Pinpoint the cell where the given text exists, returning its [x, y] midpoint coordinate. 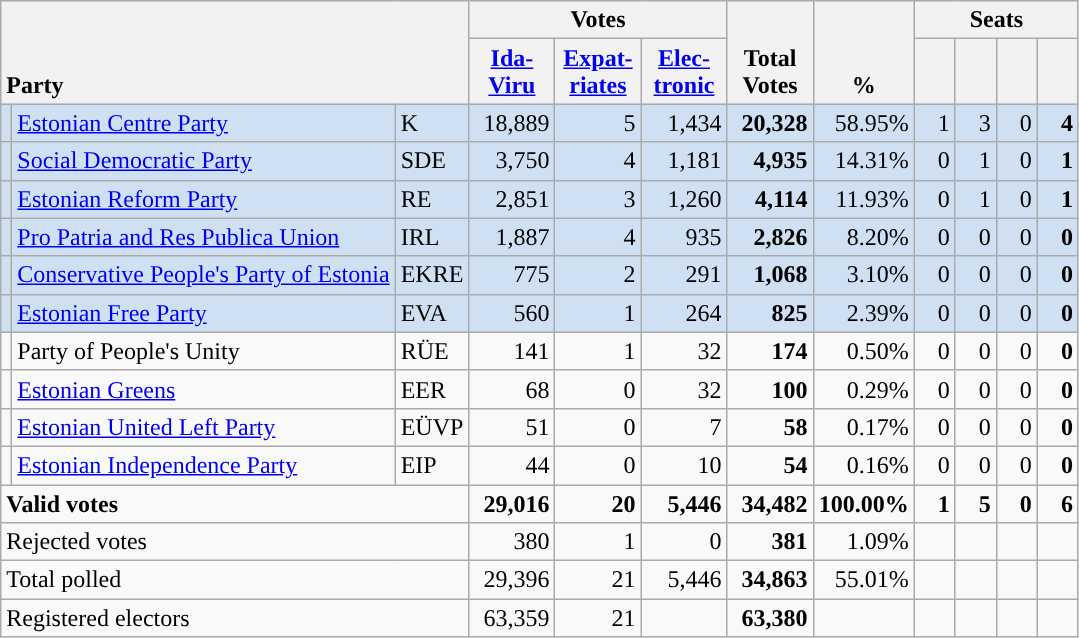
Total Votes [770, 52]
0.16% [864, 465]
935 [684, 237]
Party of People's Unity [204, 351]
Rejected votes [235, 542]
1,887 [512, 237]
11.93% [864, 199]
100.00% [864, 503]
Total polled [235, 580]
Expat- riates [598, 72]
14.31% [864, 161]
380 [512, 542]
Votes [598, 20]
141 [512, 351]
0.50% [864, 351]
Conservative People's Party of Estonia [204, 275]
EKRE [432, 275]
Estonian Free Party [204, 313]
29,396 [512, 580]
Valid votes [235, 503]
RÜE [432, 351]
4,935 [770, 161]
34,482 [770, 503]
0.29% [864, 389]
51 [512, 427]
EIP [432, 465]
1,068 [770, 275]
SDE [432, 161]
EER [432, 389]
10 [684, 465]
Party [235, 52]
Estonian United Left Party [204, 427]
Estonian Reform Party [204, 199]
RE [432, 199]
775 [512, 275]
174 [770, 351]
29,016 [512, 503]
Registered electors [235, 618]
EÜVP [432, 427]
264 [684, 313]
2,826 [770, 237]
55.01% [864, 580]
EVA [432, 313]
Estonian Independence Party [204, 465]
54 [770, 465]
34,863 [770, 580]
6 [1058, 503]
Ida- Viru [512, 72]
Pro Patria and Res Publica Union [204, 237]
7 [684, 427]
100 [770, 389]
Estonian Centre Party [204, 123]
44 [512, 465]
58 [770, 427]
20,328 [770, 123]
K [432, 123]
3,750 [512, 161]
63,359 [512, 618]
0.17% [864, 427]
63,380 [770, 618]
1.09% [864, 542]
1,434 [684, 123]
58.95% [864, 123]
% [864, 52]
291 [684, 275]
Social Democratic Party [204, 161]
Seats [996, 20]
68 [512, 389]
18,889 [512, 123]
Estonian Greens [204, 389]
1,181 [684, 161]
20 [598, 503]
4,114 [770, 199]
1,260 [684, 199]
IRL [432, 237]
Elec- tronic [684, 72]
381 [770, 542]
825 [770, 313]
3.10% [864, 275]
2 [598, 275]
8.20% [864, 237]
2,851 [512, 199]
560 [512, 313]
2.39% [864, 313]
